Identify which cell holds the provided text, then report its (x, y) central coordinate. 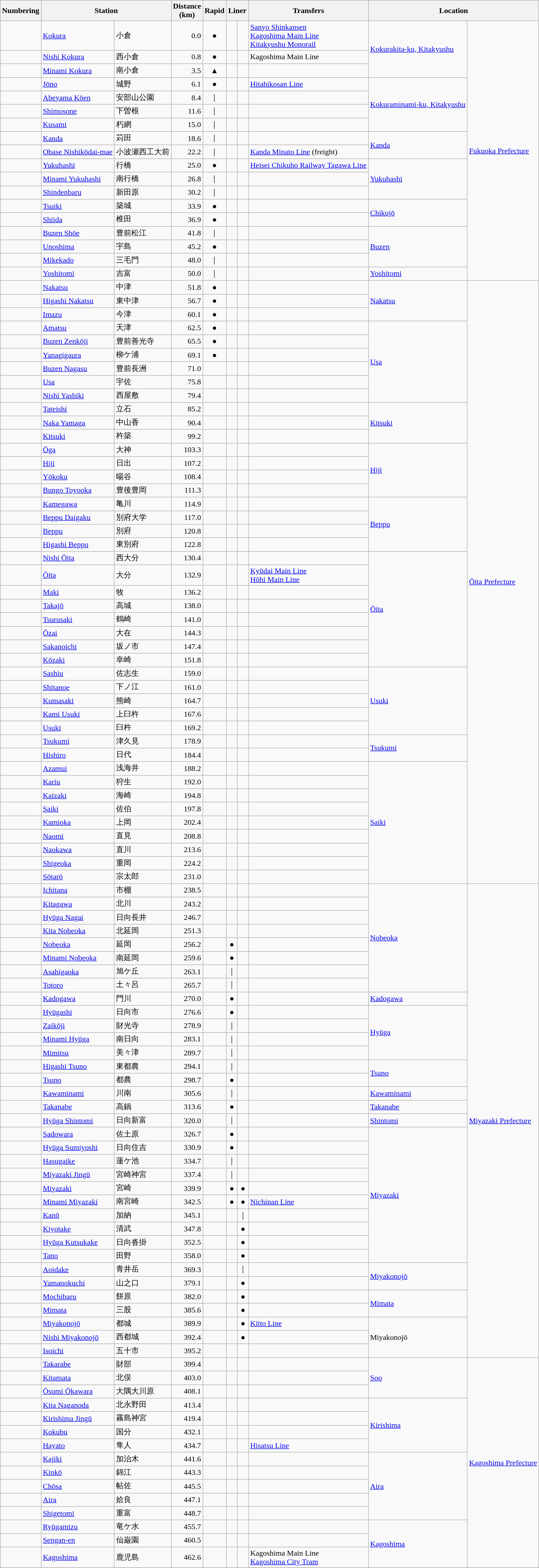
41.8 (187, 233)
159.0 (187, 674)
25.0 (187, 165)
114.9 (187, 504)
Shimosone (78, 111)
暘谷 (143, 477)
築城 (143, 206)
26.8 (187, 179)
今津 (143, 314)
Nishi Kokura (78, 57)
Higashi Nakatsu (78, 301)
Sengan-en (78, 1541)
167.6 (187, 714)
Kōzaki (78, 660)
178.9 (187, 741)
130.4 (187, 558)
347.8 (187, 1229)
Kami Usuki (78, 714)
Buzen (418, 247)
宮崎 (143, 1188)
276.6 (187, 1012)
Shiida (78, 220)
Minami Yukuhashi (78, 179)
門川 (143, 998)
Mikekado (78, 260)
Tsurusaki (78, 619)
宇島 (143, 247)
吉富 (143, 274)
103.3 (187, 450)
旭ケ丘 (143, 972)
Kokuraminami-ku, Kitakyushu (418, 104)
Unoshima (78, 247)
Yanagigaura (78, 355)
別府 (143, 531)
Amatsu (78, 328)
294.1 (187, 1067)
重富 (143, 1513)
北永野田 (143, 1405)
Ōita Prefecture (503, 582)
牧 (143, 592)
Kokubu (78, 1432)
上臼杵 (143, 714)
Azamui (78, 769)
441.6 (187, 1459)
Rapid (215, 11)
Hasugaike (78, 1161)
豊前長洲 (143, 368)
Kitamata (78, 1378)
Station (106, 11)
Kagoshima Main LineKagoshima City Tram (308, 1557)
上岡 (143, 823)
安部山公園 (143, 98)
122.8 (187, 545)
Hyūga Shintomi (78, 1121)
313.6 (187, 1107)
宇佐 (143, 382)
Hisatsu Line (308, 1446)
霧島神宮 (143, 1418)
南宮崎 (143, 1202)
Shitanoe (78, 687)
Nishi Miyakonojō (78, 1337)
Imazu (78, 314)
22.2 (187, 152)
0.8 (187, 57)
Kariu (78, 782)
369.3 (187, 1270)
Kagoshima Main Line (308, 57)
111.3 (187, 491)
Minami Nobeoka (78, 958)
Kiyotake (78, 1229)
清武 (143, 1229)
Hyūga Nagai (78, 918)
399.4 (187, 1364)
三股 (143, 1310)
455.7 (187, 1527)
445.5 (187, 1486)
283.1 (187, 1039)
財光寺 (143, 1026)
日出 (143, 463)
Naokawa (78, 850)
Abeyama Kōen (78, 98)
305.6 (187, 1093)
132.9 (187, 575)
直川 (143, 850)
Numbering (21, 11)
432.1 (187, 1432)
仙巌園 (143, 1541)
錦江 (143, 1473)
62.5 (187, 328)
亀川 (143, 504)
71.0 (187, 368)
別府大学 (143, 517)
Naka Yamaga (78, 423)
Liner (237, 11)
Nishi Yashiki (78, 396)
大隅大川原 (143, 1392)
Zaikōji (78, 1026)
餅原 (143, 1297)
Takajō (78, 606)
Kamioka (78, 823)
鶴崎 (143, 619)
352.5 (187, 1242)
141.0 (187, 619)
Chikujō (418, 213)
北俣 (143, 1378)
65.5 (187, 342)
265.7 (187, 985)
日代 (143, 755)
337.4 (187, 1175)
Ōzai (78, 633)
Location (453, 11)
60.1 (187, 314)
Buzen Nagasu (78, 368)
Miyazaki Prefecture (503, 1121)
小波瀬西工大前 (143, 152)
宗太郎 (143, 877)
197.8 (187, 809)
108.4 (187, 477)
389.9 (187, 1324)
財部 (143, 1364)
30.2 (187, 193)
臼杵 (143, 728)
151.8 (187, 660)
48.0 (187, 260)
251.3 (187, 931)
164.7 (187, 701)
Distance(km) (187, 11)
南行橋 (143, 179)
重岡 (143, 864)
Sanyo Shinkansen Kagoshima Main Line Kitakyushu Monorail (308, 36)
帖佐 (143, 1486)
246.7 (187, 918)
Hyūga Sumiyoshi (78, 1147)
147.4 (187, 647)
33.9 (187, 206)
Ichitana (78, 890)
243.2 (187, 904)
佐伯 (143, 809)
Shindenbaru (78, 193)
Totoro (78, 985)
Ōsumi Ōkawara (78, 1392)
Higashi Tsuno (78, 1067)
都農 (143, 1080)
北延岡 (143, 931)
椎田 (143, 220)
Sakanoichi (78, 647)
50.0 (187, 274)
宮崎神宮 (143, 1175)
79.4 (187, 396)
豊後豊岡 (143, 491)
西大分 (143, 558)
延岡 (143, 944)
403.0 (187, 1378)
佐志生 (143, 674)
8.4 (187, 98)
Miyazaki Jingū (78, 1175)
413.4 (187, 1405)
120.8 (187, 531)
Mochibaru (78, 1297)
278.9 (187, 1026)
東都農 (143, 1067)
289.7 (187, 1053)
国分 (143, 1432)
杵築 (143, 437)
385.6 (187, 1310)
Kaizaki (78, 795)
Higashi Beppu (78, 545)
Sōtarō (78, 877)
15.0 (187, 125)
Kokurakita-ku, Kitakyushu (418, 49)
342.5 (187, 1202)
五十市 (143, 1351)
320.0 (187, 1121)
Minami Miyazaki (78, 1202)
豊前善光寺 (143, 342)
169.2 (187, 728)
Takarabe (78, 1364)
Minami Hyūga (78, 1039)
Kita Nobeoka (78, 931)
土々呂 (143, 985)
東中津 (143, 301)
Asahigaoka (78, 972)
西都城 (143, 1337)
田野 (143, 1256)
85.2 (187, 409)
Yōkoku (78, 477)
75.8 (187, 382)
大分 (143, 575)
Isoichi (78, 1351)
231.0 (187, 877)
Kita Naganoda (78, 1405)
6.1 (187, 84)
392.4 (187, 1337)
326.7 (187, 1134)
苅田 (143, 138)
東別府 (143, 545)
姶良 (143, 1500)
Shintomi (418, 1121)
358.0 (187, 1256)
北川 (143, 904)
Bungo Toyooka (78, 491)
345.1 (187, 1215)
坂ノ市 (143, 647)
208.8 (187, 836)
298.7 (187, 1080)
263.1 (187, 972)
256.2 (187, 944)
144.3 (187, 633)
Buzen Shōe (78, 233)
Kirishima (418, 1425)
Kitagawa (78, 904)
日向沓掛 (143, 1242)
大神 (143, 450)
▲ (215, 71)
Maki (78, 592)
中山香 (143, 423)
津久見 (143, 741)
443.3 (187, 1473)
Kanda Minato Line (freight) (308, 152)
Heisei Chikuho Railway Tagawa Line (308, 165)
270.0 (187, 998)
18.6 (187, 138)
天津 (143, 328)
小倉 (143, 36)
Kamegawa (78, 504)
新田原 (143, 193)
334.7 (187, 1161)
Aoidake (78, 1270)
Shigeoka (78, 864)
419.4 (187, 1418)
直見 (143, 836)
462.6 (187, 1557)
Tateishi (78, 409)
382.0 (187, 1297)
11.6 (187, 111)
Hyūga (418, 1032)
Minami Kokura (78, 71)
西屋敷 (143, 396)
224.2 (187, 864)
Shigetomi (78, 1513)
南小倉 (143, 71)
Kajiki (78, 1459)
36.9 (187, 220)
Fukuoka Prefecture (503, 151)
下曽根 (143, 111)
Nishi Ōita (78, 558)
213.6 (187, 850)
Nichinan Line (308, 1202)
Ōga (78, 450)
238.5 (187, 890)
Transfers (308, 11)
Hayato (78, 1446)
鹿児島 (143, 1557)
立石 (143, 409)
117.0 (187, 517)
Tsuiki (78, 206)
395.2 (187, 1351)
51.8 (187, 287)
幸崎 (143, 660)
市棚 (143, 890)
447.1 (187, 1500)
中津 (143, 287)
379.1 (187, 1283)
107.2 (187, 463)
194.8 (187, 795)
佐土原 (143, 1134)
海崎 (143, 795)
259.6 (187, 958)
美々津 (143, 1053)
Sashiu (78, 674)
138.0 (187, 606)
Tano (78, 1256)
Kusami (78, 125)
Obase Nishikōdai-mae (78, 152)
Hitahikosan Line (308, 84)
Kitto Line (308, 1324)
448.7 (187, 1513)
加治木 (143, 1459)
蓮ケ池 (143, 1161)
Hyūga Kutsukake (78, 1242)
188.2 (187, 769)
都城 (143, 1324)
日向長井 (143, 918)
豊前松江 (143, 233)
202.4 (187, 823)
192.0 (187, 782)
460.5 (187, 1541)
Chōsa (78, 1486)
加納 (143, 1215)
408.1 (187, 1392)
大在 (143, 633)
136.2 (187, 592)
Hishiro (78, 755)
Kyūdai Main Line Hōhi Main Line (308, 575)
青井岳 (143, 1270)
Soo (418, 1378)
日向新富 (143, 1121)
竜ケ水 (143, 1527)
高城 (143, 606)
西小倉 (143, 57)
高鍋 (143, 1107)
161.0 (187, 687)
南延岡 (143, 958)
山之口 (143, 1283)
Kagoshima Prefecture (503, 1462)
日向住吉 (143, 1147)
行橋 (143, 165)
南日向 (143, 1039)
Sadowara (78, 1134)
69.1 (187, 355)
184.4 (187, 755)
Kumasaki (78, 701)
柳ケ浦 (143, 355)
0.0 (187, 36)
浅海井 (143, 769)
Kirishima Jingū (78, 1418)
朽網 (143, 125)
三毛門 (143, 260)
Kinkō (78, 1473)
隼人 (143, 1446)
熊崎 (143, 701)
川南 (143, 1093)
Mimitsu (78, 1053)
45.2 (187, 247)
3.5 (187, 71)
330.9 (187, 1147)
56.7 (187, 301)
Naomi (78, 836)
城野 (143, 84)
Ryūgamizu (78, 1527)
434.7 (187, 1446)
Kokura (78, 36)
Beppu Daigaku (78, 517)
339.9 (187, 1188)
99.2 (187, 437)
Jōno (78, 84)
90.4 (187, 423)
日向市 (143, 1012)
Buzen Zenkōji (78, 342)
狩生 (143, 782)
下ノ江 (143, 687)
Hyūgashi (78, 1012)
Kanō (78, 1215)
Yamanokuchi (78, 1283)
